Output the (X, Y) coordinate of the center of the cell containing the given text.  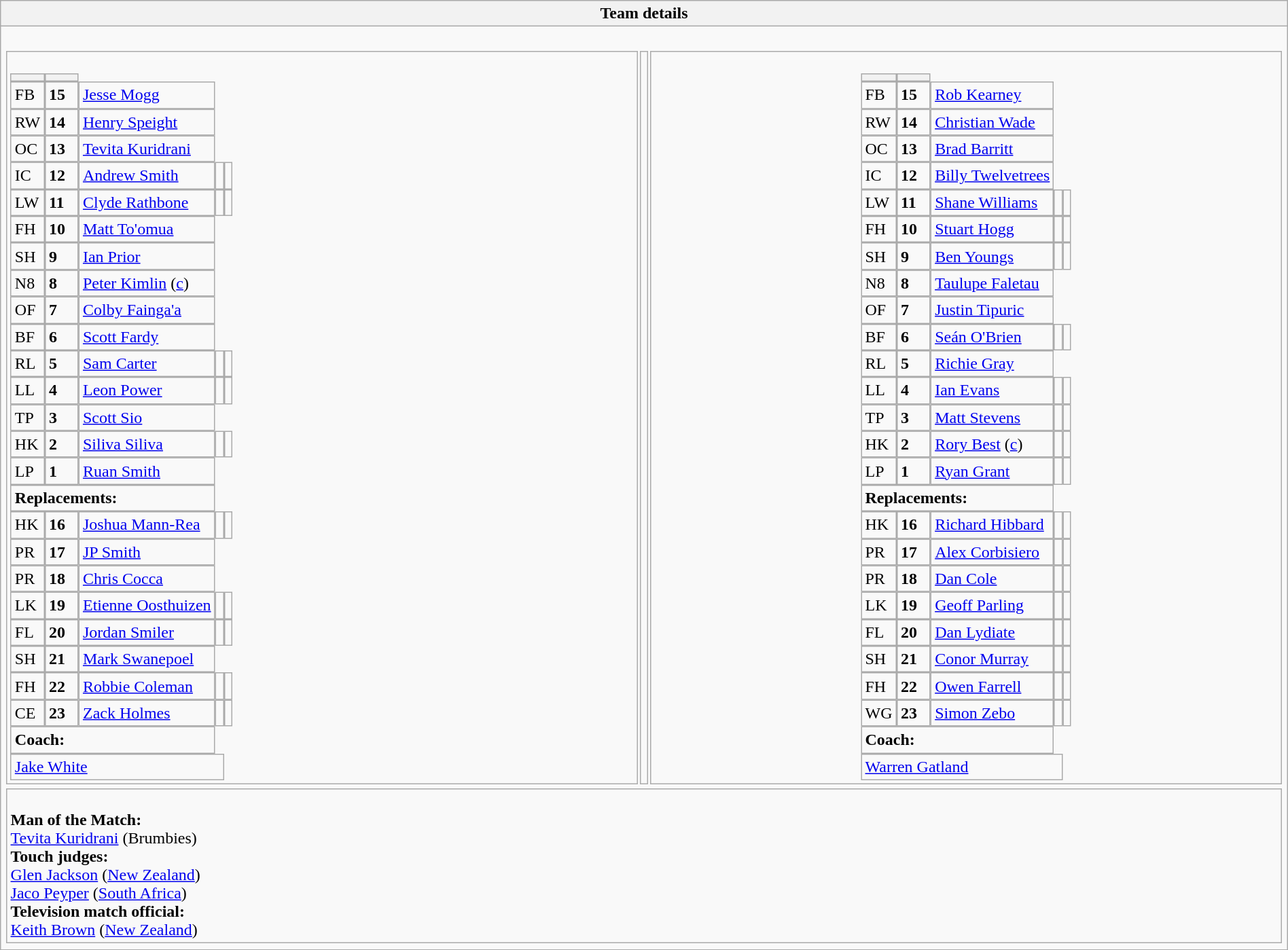
Jordan Smiler (147, 632)
Colby Fainga'a (147, 310)
Christian Wade (992, 122)
Chris Cocca (147, 579)
Simon Zebo (992, 713)
Peter Kimlin (c) (147, 283)
Justin Tipuric (992, 310)
Richie Gray (992, 364)
Seán O'Brien (992, 337)
Andrew Smith (147, 176)
Matt Stevens (992, 418)
Scott Fardy (147, 337)
Ruan Smith (147, 471)
Tevita Kuridrani (147, 149)
Billy Twelvetrees (992, 176)
Dan Cole (992, 579)
Warren Gatland (962, 767)
Mark Swanepoel (147, 659)
Conor Murray (992, 659)
Robbie Coleman (147, 687)
Ian Evans (992, 390)
Jake White (118, 767)
Rory Best (c) (992, 444)
Jesse Mogg (147, 95)
Rob Kearney (992, 95)
JP Smith (147, 552)
Matt To'omua (147, 230)
CE (28, 713)
Dan Lydiate (992, 632)
Ian Prior (147, 257)
WG (879, 713)
Richard Hibbard (992, 525)
Zack Holmes (147, 713)
Henry Speight (147, 122)
Shane Williams (992, 202)
Siliva Siliva (147, 444)
Brad Barritt (992, 149)
Taulupe Faletau (992, 283)
Ryan Grant (992, 471)
Etienne Oosthuizen (147, 606)
Joshua Mann-Rea (147, 525)
Alex Corbisiero (992, 552)
Stuart Hogg (992, 230)
Sam Carter (147, 364)
Team details (644, 14)
Leon Power (147, 390)
Ben Youngs (992, 257)
Scott Sio (147, 418)
Clyde Rathbone (147, 202)
Owen Farrell (992, 687)
Geoff Parling (992, 606)
